Pinpoint the cell where the given text exists, returning its (x, y) midpoint coordinate. 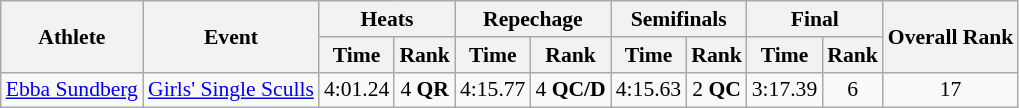
4:01.24 (356, 90)
3:17.39 (784, 90)
4:15.77 (492, 90)
Athlete (72, 36)
Ebba Sundberg (72, 90)
4 QR (424, 90)
4 QC/D (570, 90)
Final (815, 19)
Event (231, 36)
Semifinals (679, 19)
6 (852, 90)
17 (950, 90)
Girls' Single Sculls (231, 90)
Overall Rank (950, 36)
4:15.63 (648, 90)
2 QC (716, 90)
Heats (387, 19)
Repechage (533, 19)
